Return [X, Y] of the center of cell containing provided text 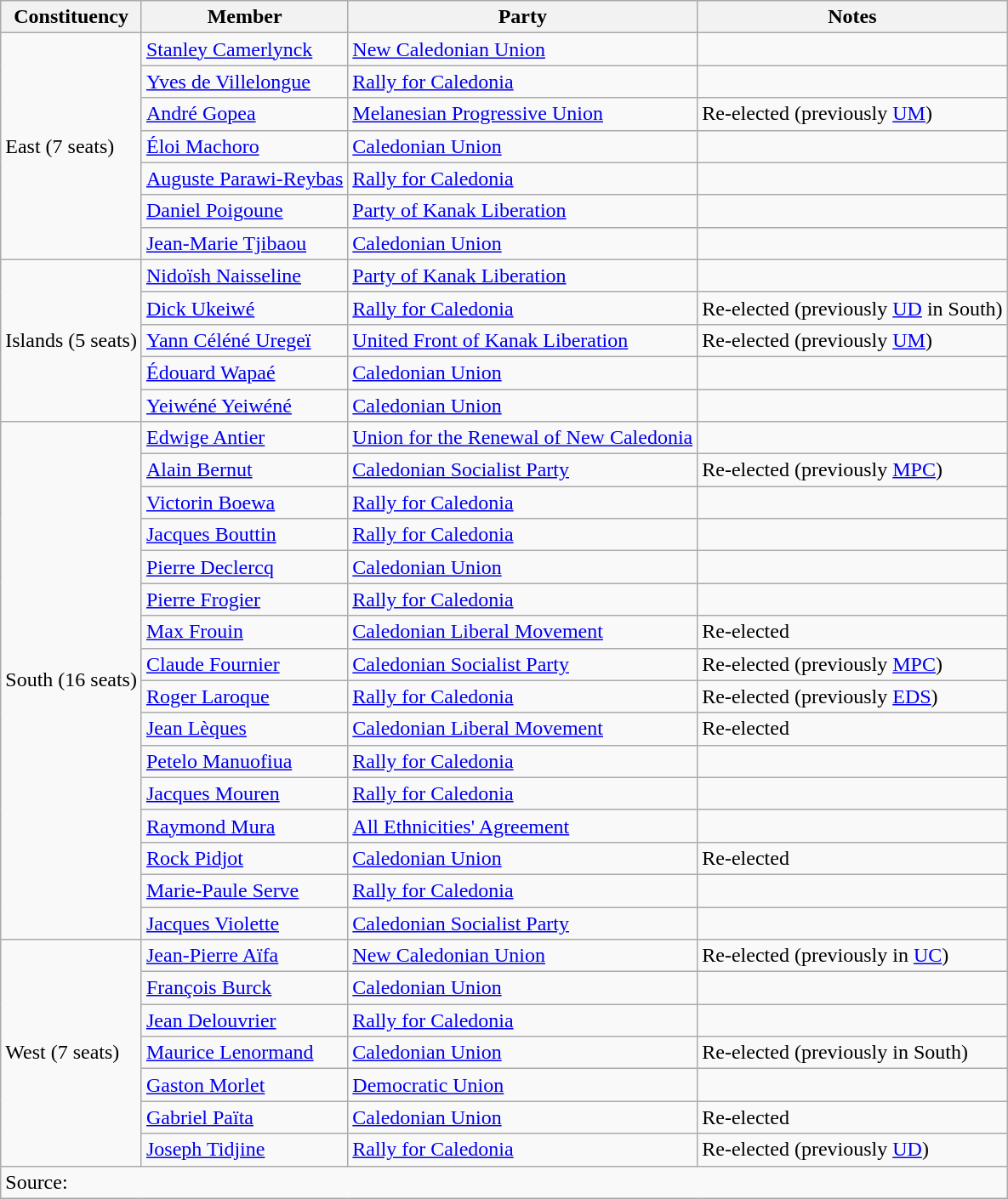
Max Frouin [244, 632]
Jean-Pierre Aïfa [244, 956]
Jean Lèques [244, 729]
Joseph Tidjine [244, 1150]
Pierre Frogier [244, 599]
Re-elected (previously EDS) [852, 696]
Source: [504, 1182]
Constituency [71, 17]
Jean Delouvrier [244, 1020]
François Burck [244, 988]
Maurice Lenormand [244, 1053]
West (7 seats) [71, 1053]
Melanesian Progressive Union [522, 114]
Yeiwéné Yeiwéné [244, 406]
Jean-Marie Tjibaou [244, 243]
Gabriel Païta [244, 1117]
Jacques Bouttin [244, 535]
Yves de Villelongue [244, 82]
Claude Fournier [244, 664]
Party [522, 17]
Rock Pidjot [244, 858]
Raymond Mura [244, 826]
Re-elected (previously UD in South) [852, 308]
Dick Ukeiwé [244, 308]
Auguste Parawi-Reybas [244, 179]
Alain Bernut [244, 470]
André Gopea [244, 114]
Édouard Wapaé [244, 372]
Member [244, 17]
Democratic Union [522, 1085]
South (16 seats) [71, 680]
Re-elected (previously UD) [852, 1150]
Yann Céléné Uregeï [244, 340]
All Ethnicities' Agreement [522, 826]
Edwige Antier [244, 438]
Nidoïsh Naisseline [244, 276]
Jacques Violette [244, 923]
Re-elected (previously in UC) [852, 956]
Victorin Boewa [244, 503]
United Front of Kanak Liberation [522, 340]
Daniel Poigoune [244, 211]
Éloi Machoro [244, 146]
Re-elected (previously in South) [852, 1053]
Union for the Renewal of New Caledonia [522, 438]
East (7 seats) [71, 146]
Stanley Camerlynck [244, 49]
Gaston Morlet [244, 1085]
Islands (5 seats) [71, 340]
Marie-Paule Serve [244, 890]
Jacques Mouren [244, 793]
Notes [852, 17]
Petelo Manuofiua [244, 761]
Roger Laroque [244, 696]
Pierre Declercq [244, 567]
